Search for the cell housing the specified text and yield its [X, Y] center coordinate. 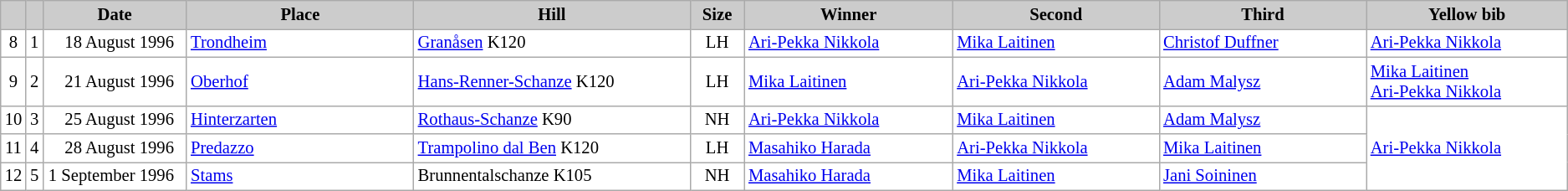
Brunnentalschanze K105 [552, 176]
Jani Soininen [1263, 176]
Hinterzarten [300, 120]
Place [300, 14]
3 [34, 120]
Mika Laitinen Ari-Pekka Nikkola [1467, 81]
Third [1263, 14]
Hill [552, 14]
Stams [300, 176]
Predazzo [300, 148]
1 September 1996 [115, 176]
Date [115, 14]
5 [34, 176]
10 [13, 120]
28 August 1996 [115, 148]
2 [34, 81]
Second [1055, 14]
1 [34, 43]
Granåsen K120 [552, 43]
11 [13, 148]
21 August 1996 [115, 81]
Trampolino dal Ben K120 [552, 148]
Trondheim [300, 43]
12 [13, 176]
Hans-Renner-Schanze K120 [552, 81]
4 [34, 148]
25 August 1996 [115, 120]
Christof Duffner [1263, 43]
8 [13, 43]
Oberhof [300, 81]
18 August 1996 [115, 43]
Rothaus-Schanze K90 [552, 120]
9 [13, 81]
Yellow bib [1467, 14]
Size [718, 14]
Winner [848, 14]
